Return the (x, y) coordinate for the center point of the cell that contains the specified text.  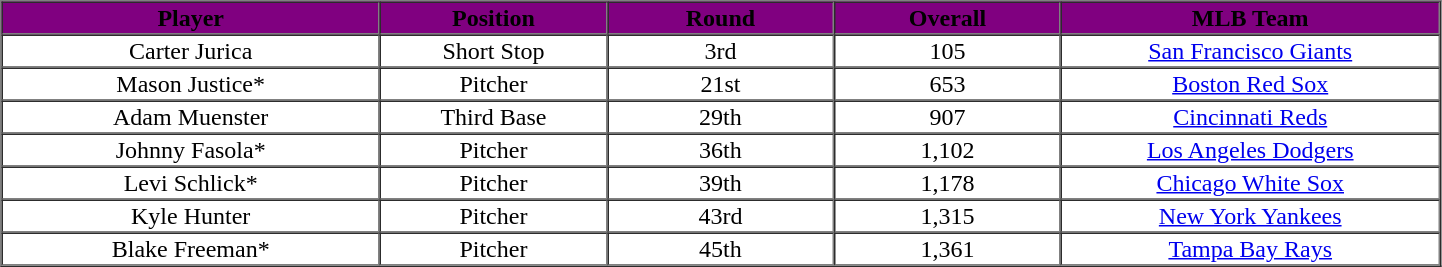
Kyle Hunter (191, 216)
3rd (720, 50)
1,361 (948, 248)
43rd (720, 216)
MLB Team (1250, 18)
Levi Schlick* (191, 182)
29th (720, 116)
Position (494, 18)
1,102 (948, 150)
Player (191, 18)
36th (720, 150)
1,178 (948, 182)
San Francisco Giants (1250, 50)
Johnny Fasola* (191, 150)
Overall (948, 18)
Cincinnati Reds (1250, 116)
21st (720, 84)
New York Yankees (1250, 216)
653 (948, 84)
907 (948, 116)
Blake Freeman* (191, 248)
1,315 (948, 216)
Third Base (494, 116)
Short Stop (494, 50)
Carter Jurica (191, 50)
Round (720, 18)
Boston Red Sox (1250, 84)
Adam Muenster (191, 116)
45th (720, 248)
39th (720, 182)
Tampa Bay Rays (1250, 248)
Los Angeles Dodgers (1250, 150)
Mason Justice* (191, 84)
105 (948, 50)
Chicago White Sox (1250, 182)
